Scan for the cell matching the given text and deliver its (x, y) coordinate at center. 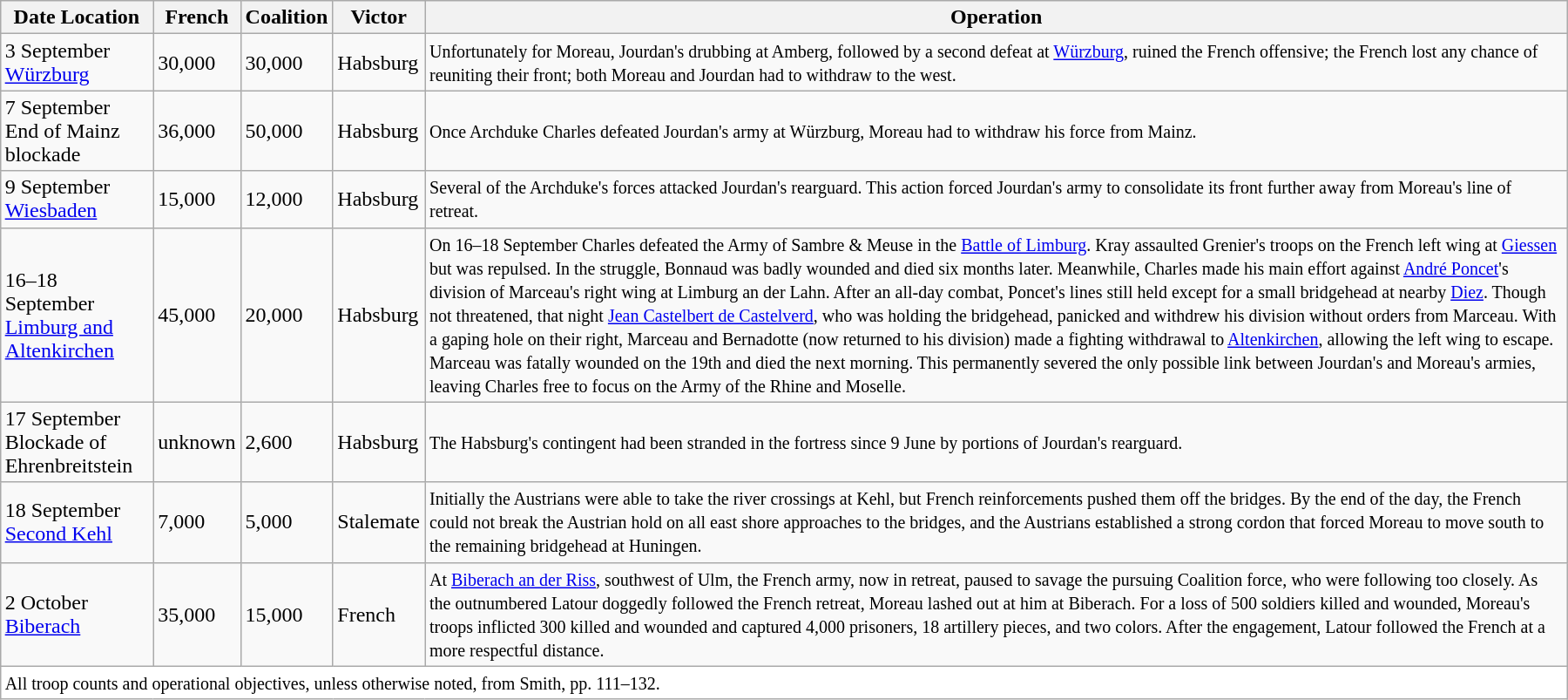
5,000 (287, 522)
16–18 September Limburg and Altenkirchen (77, 315)
36,000 (197, 131)
Coalition (287, 17)
Victor (379, 17)
18 September Second Kehl (77, 522)
7 September End of Mainz blockade (77, 131)
All troop counts and operational objectives, unless otherwise noted, from Smith, pp. 111–132. (784, 683)
The Habsburg's contingent had been stranded in the fortress since 9 June by portions of Jourdan's rearguard. (997, 442)
9 SeptemberWiesbaden (77, 199)
45,000 (197, 315)
Once Archduke Charles defeated Jourdan's army at Würzburg, Moreau had to withdraw his force from Mainz. (997, 131)
35,000 (197, 614)
50,000 (287, 131)
Date Location (77, 17)
2 OctoberBiberach (77, 614)
20,000 (287, 315)
2,600 (287, 442)
unknown (197, 442)
Operation (997, 17)
17 SeptemberBlockade of Ehrenbreitstein (77, 442)
3 SeptemberWürzburg (77, 63)
Stalemate (379, 522)
12,000 (287, 199)
7,000 (197, 522)
